Return the (x, y) coordinate for the center point of the cell that contains the specified text.  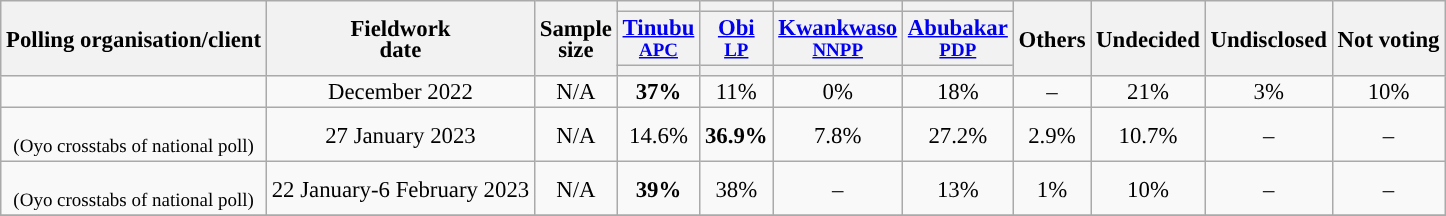
TinubuAPC (658, 39)
21% (1148, 92)
Fieldworkdate (400, 38)
3% (1268, 92)
Not voting (1388, 38)
December 2022 (400, 92)
10.7% (1148, 135)
7.8% (838, 135)
ObiLP (736, 39)
2.9% (1052, 135)
13% (958, 189)
Others (1052, 38)
AbubakarPDP (958, 39)
11% (736, 92)
Undecided (1148, 38)
27.2% (958, 135)
Polling organisation/client (134, 38)
22 January-6 February 2023 (400, 189)
1% (1052, 189)
37% (658, 92)
27 January 2023 (400, 135)
Samplesize (576, 38)
14.6% (658, 135)
36.9% (736, 135)
18% (958, 92)
Undisclosed (1268, 38)
KwankwasoNNPP (838, 39)
0% (838, 92)
38% (736, 189)
39% (658, 189)
